Find where the given text appears and provide that cell's center as (x, y) coordinate. 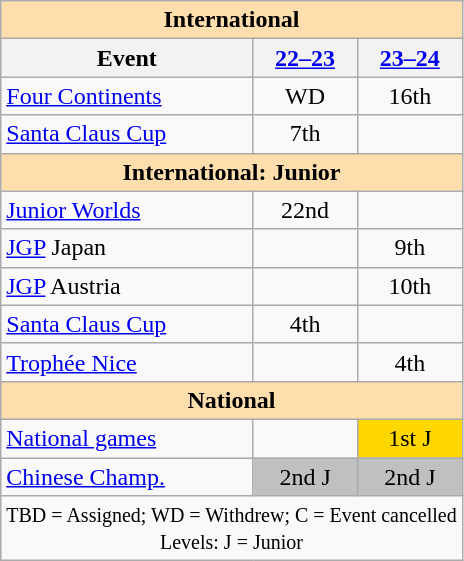
National (232, 400)
1st J (410, 438)
Chinese Champ. (127, 477)
7th (306, 134)
Junior Worlds (127, 210)
Four Continents (127, 96)
22nd (306, 210)
10th (410, 286)
JGP Japan (127, 248)
International (232, 20)
23–24 (410, 58)
JGP Austria (127, 286)
Trophée Nice (127, 362)
Event (127, 58)
National games (127, 438)
9th (410, 248)
16th (410, 96)
22–23 (306, 58)
WD (306, 96)
TBD = Assigned; WD = Withdrew; C = Event cancelled Levels: J = Junior (232, 528)
International: Junior (232, 172)
